Provide the [X, Y] coordinate of the cell's center where the given text is located.  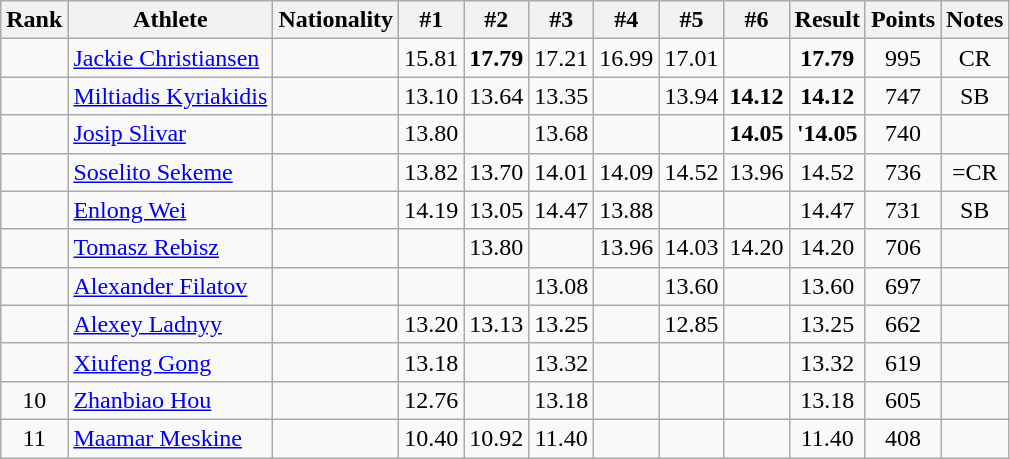
13.20 [432, 324]
Maamar Meskine [170, 438]
Josip Slivar [170, 134]
619 [902, 362]
#2 [496, 20]
Nationality [336, 20]
#5 [692, 20]
12.76 [432, 400]
13.13 [496, 324]
408 [902, 438]
740 [902, 134]
17.21 [562, 58]
14.05 [756, 134]
Alexey Ladnyy [170, 324]
13.68 [562, 134]
10.92 [496, 438]
17.01 [692, 58]
13.10 [432, 96]
605 [902, 400]
Points [902, 20]
10.40 [432, 438]
#1 [432, 20]
13.70 [496, 172]
Tomasz Rebisz [170, 248]
CR [974, 58]
=CR [974, 172]
697 [902, 286]
13.35 [562, 96]
'14.05 [827, 134]
11 [34, 438]
Rank [34, 20]
Athlete [170, 20]
14.01 [562, 172]
995 [902, 58]
Miltiadis Kyriakidis [170, 96]
Alexander Filatov [170, 286]
10 [34, 400]
Xiufeng Gong [170, 362]
13.64 [496, 96]
706 [902, 248]
#4 [626, 20]
14.03 [692, 248]
736 [902, 172]
Zhanbiao Hou [170, 400]
#3 [562, 20]
#6 [756, 20]
13.94 [692, 96]
Enlong Wei [170, 210]
Soselito Sekeme [170, 172]
747 [902, 96]
14.19 [432, 210]
14.09 [626, 172]
15.81 [432, 58]
13.82 [432, 172]
13.05 [496, 210]
Notes [974, 20]
731 [902, 210]
13.08 [562, 286]
13.88 [626, 210]
Result [827, 20]
662 [902, 324]
Jackie Christiansen [170, 58]
12.85 [692, 324]
16.99 [626, 58]
